Provide the [X, Y] coordinate of the cell's center where the given text is located.  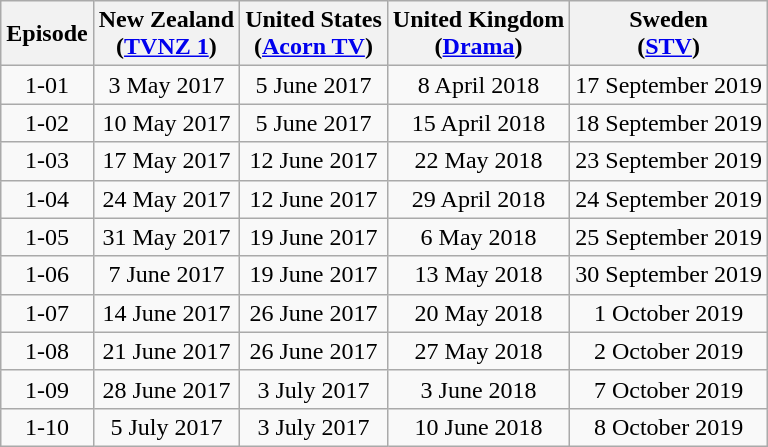
31 May 2017 [166, 237]
3 May 2017 [166, 85]
28 June 2017 [166, 389]
8 October 2019 [669, 427]
10 June 2018 [478, 427]
5 July 2017 [166, 427]
1-07 [47, 313]
1-10 [47, 427]
29 April 2018 [478, 199]
18 September 2019 [669, 123]
6 May 2018 [478, 237]
1-03 [47, 161]
21 June 2017 [166, 351]
1-04 [47, 199]
3 June 2018 [478, 389]
24 September 2019 [669, 199]
27 May 2018 [478, 351]
1-02 [47, 123]
Sweden(STV) [669, 34]
20 May 2018 [478, 313]
25 September 2019 [669, 237]
1-09 [47, 389]
15 April 2018 [478, 123]
United Kingdom(Drama) [478, 34]
2 October 2019 [669, 351]
1-08 [47, 351]
7 June 2017 [166, 275]
24 May 2017 [166, 199]
13 May 2018 [478, 275]
22 May 2018 [478, 161]
30 September 2019 [669, 275]
Episode [47, 34]
17 September 2019 [669, 85]
1-06 [47, 275]
8 April 2018 [478, 85]
1-05 [47, 237]
7 October 2019 [669, 389]
14 June 2017 [166, 313]
1-01 [47, 85]
10 May 2017 [166, 123]
17 May 2017 [166, 161]
New Zealand(TVNZ 1) [166, 34]
23 September 2019 [669, 161]
United States(Acorn TV) [314, 34]
1 October 2019 [669, 313]
